Search for the cell housing the specified text and yield its [x, y] center coordinate. 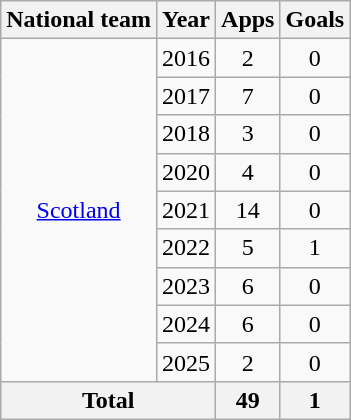
7 [248, 96]
Apps [248, 20]
4 [248, 172]
49 [248, 400]
2018 [186, 134]
Scotland [79, 210]
2016 [186, 58]
3 [248, 134]
14 [248, 210]
2017 [186, 96]
2020 [186, 172]
Year [186, 20]
5 [248, 248]
2024 [186, 324]
Total [108, 400]
2021 [186, 210]
2023 [186, 286]
National team [79, 20]
Goals [315, 20]
2022 [186, 248]
2025 [186, 362]
